Scan for the cell matching the given text and deliver its (x, y) coordinate at center. 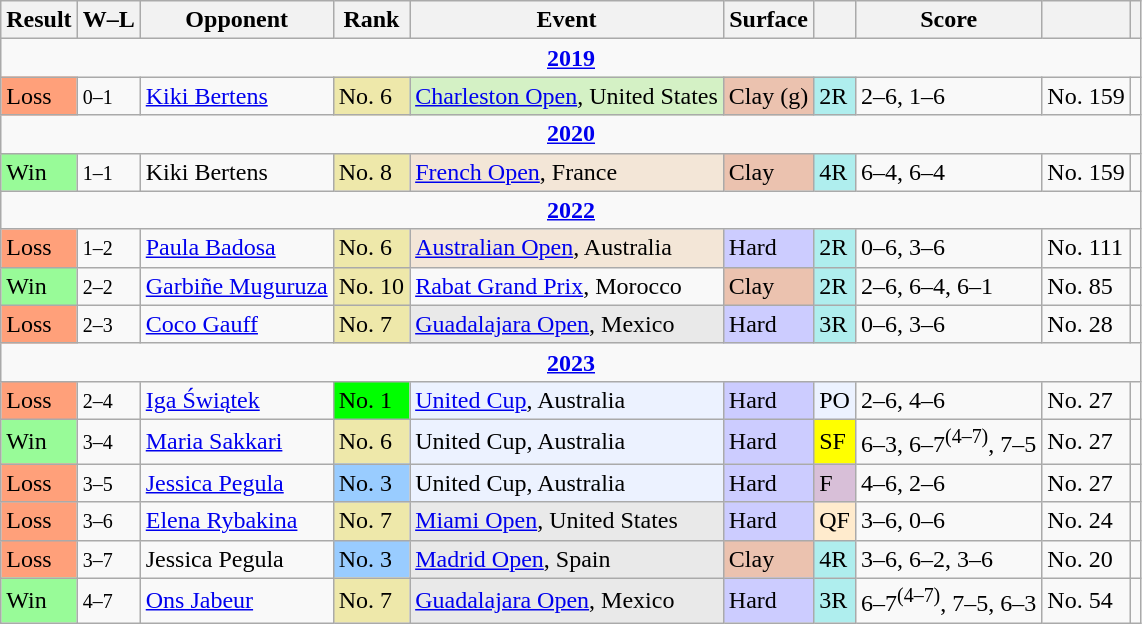
3–7 (108, 559)
Ons Jabeur (236, 600)
Coco Gauff (236, 324)
No. 28 (1086, 324)
Charleston Open, United States (567, 96)
6–3, 6–7(4–7), 7–5 (948, 442)
3–6, 6–2, 3–6 (948, 559)
Result (39, 20)
2–2 (108, 286)
2–6, 4–6 (948, 400)
Paula Badosa (236, 248)
French Open, France (567, 172)
2–6, 1–6 (948, 96)
No. 1 (371, 400)
F (835, 483)
PO (835, 400)
2023 (572, 362)
Opponent (236, 20)
0–1 (108, 96)
Madrid Open, Spain (567, 559)
2–4 (108, 400)
2–6, 6–4, 6–1 (948, 286)
2020 (572, 134)
Score (948, 20)
4–7 (108, 600)
No. 24 (1086, 521)
1–2 (108, 248)
3–5 (108, 483)
2022 (572, 210)
6–4, 6–4 (948, 172)
No. 8 (371, 172)
Iga Świątek (236, 400)
1–1 (108, 172)
Maria Sakkari (236, 442)
2–3 (108, 324)
No. 54 (1086, 600)
SF (835, 442)
W–L (108, 20)
Australian Open, Australia (567, 248)
Surface (768, 20)
QF (835, 521)
3–4 (108, 442)
Clay (g) (768, 96)
No. 111 (1086, 248)
No. 20 (1086, 559)
6–7(4–7), 7–5, 6–3 (948, 600)
No. 85 (1086, 286)
Event (567, 20)
2019 (572, 58)
Garbiñe Muguruza (236, 286)
4–6, 2–6 (948, 483)
3–6 (108, 521)
Miami Open, United States (567, 521)
3–6, 0–6 (948, 521)
Elena Rybakina (236, 521)
Rank (371, 20)
Rabat Grand Prix, Morocco (567, 286)
No. 10 (371, 286)
